Pinpoint the cell where the given text exists, returning its [X, Y] midpoint coordinate. 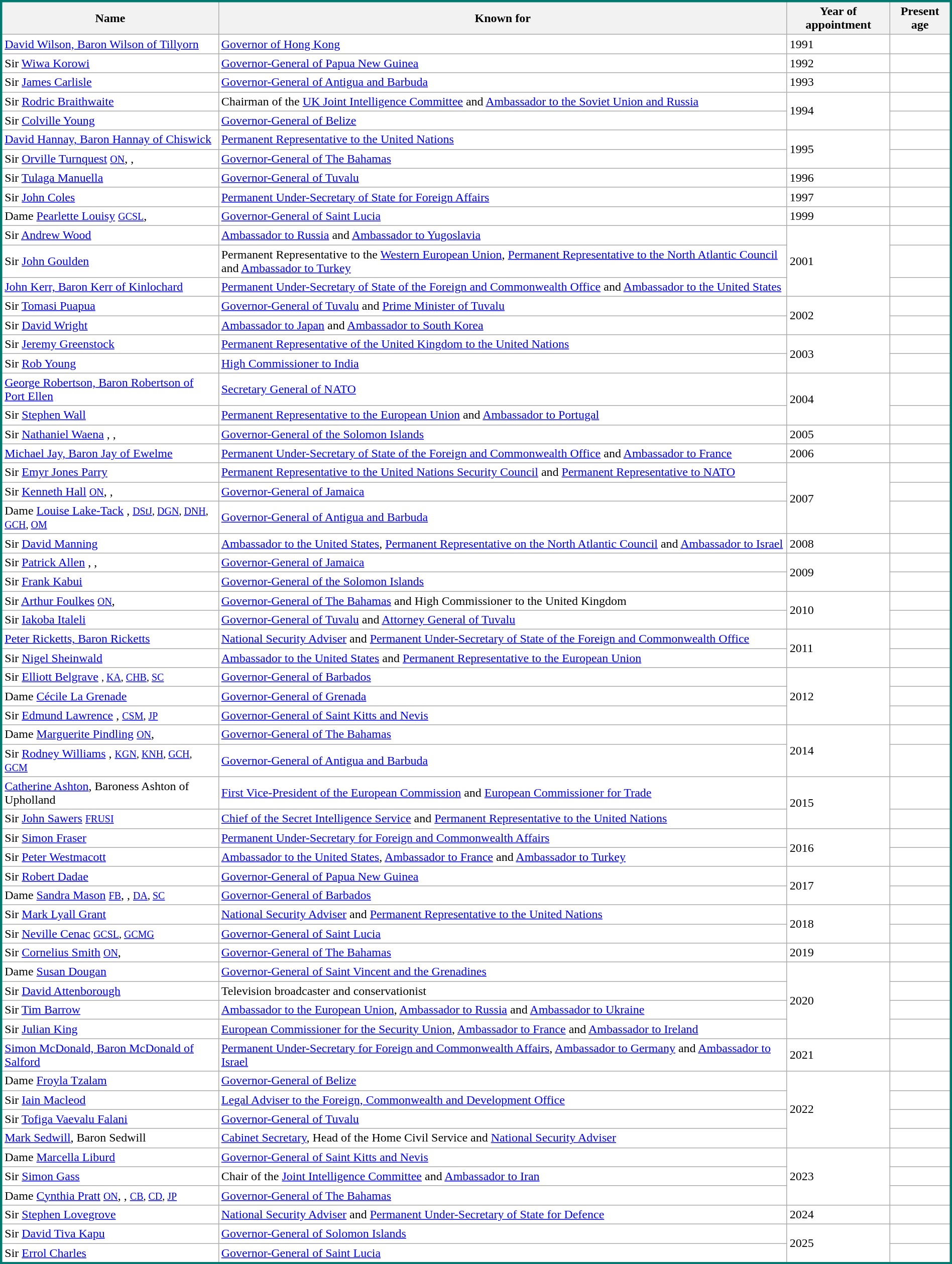
2024 [839, 1214]
Sir Mark Lyall Grant [109, 914]
Sir Simon Gass [109, 1176]
2014 [839, 751]
2005 [839, 434]
Dame Susan Dougan [109, 972]
2011 [839, 649]
Known for [503, 18]
Permanent Representative of the United Kingdom to the United Nations [503, 344]
Governor-General of The Bahamas and High Commissioner to the United Kingdom [503, 601]
Governor-General of Solomon Islands [503, 1233]
2009 [839, 572]
Sir Cornelius Smith ON, [109, 953]
Cabinet Secretary, Head of the Home Civil Service and National Security Adviser [503, 1138]
2021 [839, 1055]
Dame Marguerite Pindling ON, [109, 734]
Sir Stephen Wall [109, 415]
Permanent Under-Secretary of State for Foreign Affairs [503, 197]
2004 [839, 399]
Sir Neville Cenac GCSL, GCMG [109, 933]
Dame Marcella Liburd [109, 1157]
Sir Nigel Sheinwald [109, 658]
1994 [839, 111]
Sir Tim Barrow [109, 1010]
Sir Iakoba Italeli [109, 620]
2020 [839, 1000]
1996 [839, 178]
Sir Patrick Allen , , [109, 562]
Sir Andrew Wood [109, 235]
Sir Tofiga Vaevalu Falani [109, 1119]
Chief of the Secret Intelligence Service and Permanent Representative to the United Nations [503, 819]
National Security Adviser and Permanent Under-Secretary of State of the Foreign and Commonwealth Office [503, 639]
1995 [839, 149]
2007 [839, 498]
Ambassador to the United States and Permanent Representative to the European Union [503, 658]
Permanent Representative to the European Union and Ambassador to Portugal [503, 415]
Sir Rob Young [109, 363]
Permanent Under-Secretary for Foreign and Commonwealth Affairs, Ambassador to Germany and Ambassador to Israel [503, 1055]
Sir John Sawers FRUSI [109, 819]
Ambassador to Japan and Ambassador to South Korea [503, 325]
Permanent Under-Secretary for Foreign and Commonwealth Affairs [503, 838]
Sir John Goulden [109, 261]
Sir John Coles [109, 197]
1993 [839, 82]
Catherine Ashton, Baroness Ashton of Upholland [109, 793]
High Commissioner to India [503, 363]
Sir Emyr Jones Parry [109, 472]
2025 [839, 1243]
Sir Elliott Belgrave , KA, CHB, SC [109, 677]
Ambassador to the United States, Ambassador to France and Ambassador to Turkey [503, 857]
Present age [920, 18]
Sir Edmund Lawrence , CSM, JP [109, 715]
Sir Kenneth Hall ON, , [109, 491]
Dame Louise Lake-Tack , DStJ, DGN, DNH, GCH, OM [109, 517]
Dame Froyla Tzalam [109, 1081]
Governor-General of Tuvalu and Attorney General of Tuvalu [503, 620]
Sir Simon Fraser [109, 838]
Sir Robert Dadae [109, 876]
Dame Sandra Mason FB, , DA, SC [109, 895]
Michael Jay, Baron Jay of Ewelme [109, 453]
Sir Stephen Lovegrove [109, 1214]
Sir Rodric Braithwaite [109, 101]
George Robertson, Baron Robertson of Port Ellen [109, 390]
Chairman of the UK Joint Intelligence Committee and Ambassador to the Soviet Union and Russia [503, 101]
Peter Ricketts, Baron Ricketts [109, 639]
2019 [839, 953]
Chair of the Joint Intelligence Committee and Ambassador to Iran [503, 1176]
Sir Wiwa Korowi [109, 63]
European Commissioner for the Security Union, Ambassador to France and Ambassador to Ireland [503, 1029]
Permanent Under-Secretary of State of the Foreign and Commonwealth Office and Ambassador to the United States [503, 287]
Ambassador to Russia and Ambassador to Yugoslavia [503, 235]
Sir David Wright [109, 325]
2015 [839, 802]
Sir Nathaniel Waena , , [109, 434]
Sir Errol Charles [109, 1253]
Permanent Representative to the United Nations Security Council and Permanent Representative to NATO [503, 472]
2018 [839, 924]
1999 [839, 216]
Secretary General of NATO [503, 390]
Governor-General of Saint Vincent and the Grenadines [503, 972]
2008 [839, 543]
Sir Tomasi Puapua [109, 306]
2016 [839, 847]
Sir David Attenborough [109, 991]
Permanent Under-Secretary of State of the Foreign and Commonwealth Office and Ambassador to France [503, 453]
Sir Iain Macleod [109, 1100]
Sir Jeremy Greenstock [109, 344]
John Kerr, Baron Kerr of Kinlochard [109, 287]
Sir David Tiva Kapu [109, 1233]
Sir Frank Kabui [109, 581]
Permanent Representative to the Western European Union, Permanent Representative to the North Atlantic Council and Ambassador to Turkey [503, 261]
1997 [839, 197]
National Security Adviser and Permanent Representative to the United Nations [503, 914]
Sir Julian King [109, 1029]
2017 [839, 886]
Year of appointment [839, 18]
1991 [839, 44]
National Security Adviser and Permanent Under-Secretary of State for Defence [503, 1214]
2022 [839, 1109]
1992 [839, 63]
2002 [839, 316]
2023 [839, 1176]
Governor of Hong Kong [503, 44]
Sir James Carlisle [109, 82]
2010 [839, 610]
Governor-General of Tuvalu and Prime Minister of Tuvalu [503, 306]
Dame Pearlette Louisy GCSL, [109, 216]
First Vice-President of the European Commission and European Commissioner for Trade [503, 793]
Mark Sedwill, Baron Sedwill [109, 1138]
2003 [839, 354]
Name [109, 18]
2012 [839, 696]
Sir Arthur Foulkes ON, [109, 601]
Television broadcaster and conservationist [503, 991]
Sir Orville Turnquest ON, , [109, 159]
Legal Adviser to the Foreign, Commonwealth and Development Office [503, 1100]
David Hannay, Baron Hannay of Chiswick [109, 140]
Sir Rodney Williams , KGN, KNH, GCH, GCM [109, 760]
Sir Tulaga Manuella [109, 178]
Simon McDonald, Baron McDonald of Salford [109, 1055]
Governor-General of Grenada [503, 696]
Ambassador to the United States, Permanent Representative on the North Atlantic Council and Ambassador to Israel [503, 543]
David Wilson, Baron Wilson of Tillyorn [109, 44]
Sir Peter Westmacott [109, 857]
Dame Cécile La Grenade [109, 696]
2001 [839, 261]
2006 [839, 453]
Permanent Representative to the United Nations [503, 140]
Sir David Manning [109, 543]
Sir Colville Young [109, 120]
Dame Cynthia Pratt ON, , CB, CD, JP [109, 1195]
Ambassador to the European Union, Ambassador to Russia and Ambassador to Ukraine [503, 1010]
